Return the (x, y) coordinate for the center point of the cell that contains the specified text.  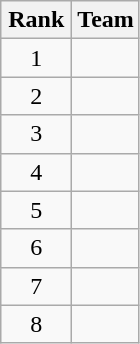
Team (106, 20)
4 (36, 172)
3 (36, 134)
Rank (36, 20)
8 (36, 324)
1 (36, 58)
5 (36, 210)
2 (36, 96)
6 (36, 248)
7 (36, 286)
